Return [x, y] of the center of cell containing provided text 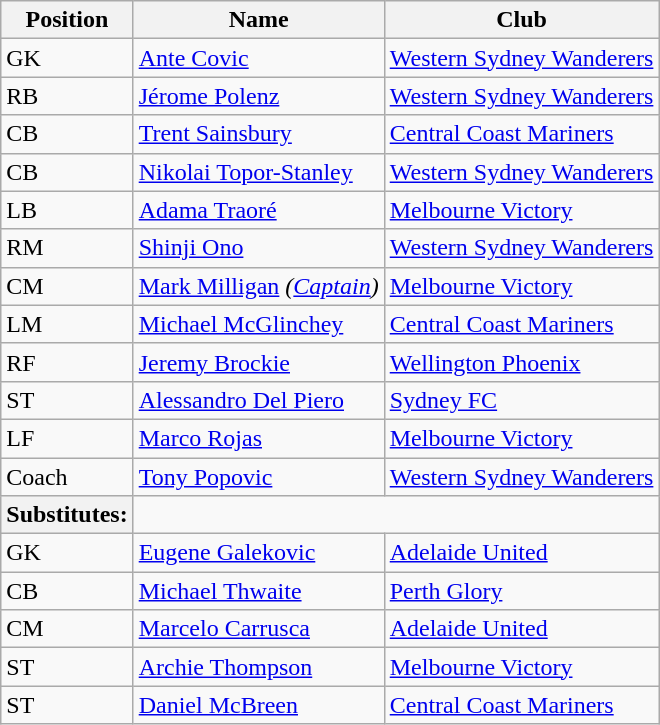
Position [67, 20]
RF [67, 362]
Substitutes: [67, 515]
LB [67, 210]
Michael McGlinchey [258, 324]
Daniel McBreen [258, 705]
Name [258, 20]
Club [522, 20]
Michael Thwaite [258, 591]
Marco Rojas [258, 438]
Jeremy Brockie [258, 362]
Coach [67, 477]
Marcelo Carrusca [258, 629]
Trent Sainsbury [258, 134]
Tony Popovic [258, 477]
Ante Covic [258, 58]
Adama Traoré [258, 210]
Nikolai Topor-Stanley [258, 172]
Eugene Galekovic [258, 553]
LF [67, 438]
Mark Milligan (Captain) [258, 286]
Alessandro Del Piero [258, 400]
Archie Thompson [258, 667]
Wellington Phoenix [522, 362]
Perth Glory [522, 591]
Sydney FC [522, 400]
RM [67, 248]
RB [67, 96]
Jérome Polenz [258, 96]
LM [67, 324]
Shinji Ono [258, 248]
